Detect which cell encompasses the target text, then output its (X, Y) center coordinate. 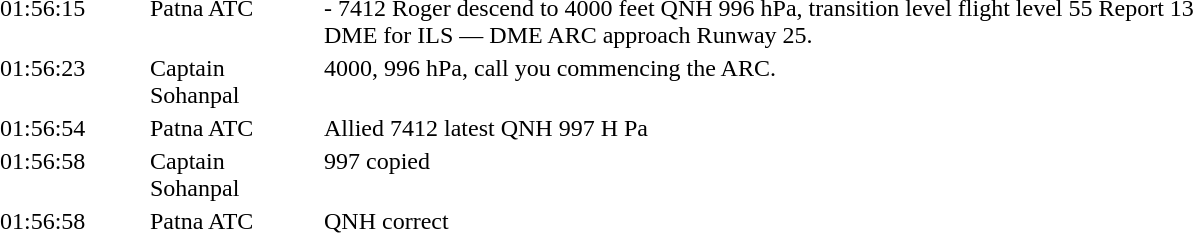
Patna ATC (234, 128)
